Determine the (X, Y) coordinate at the center of the cell enclosing the given text.  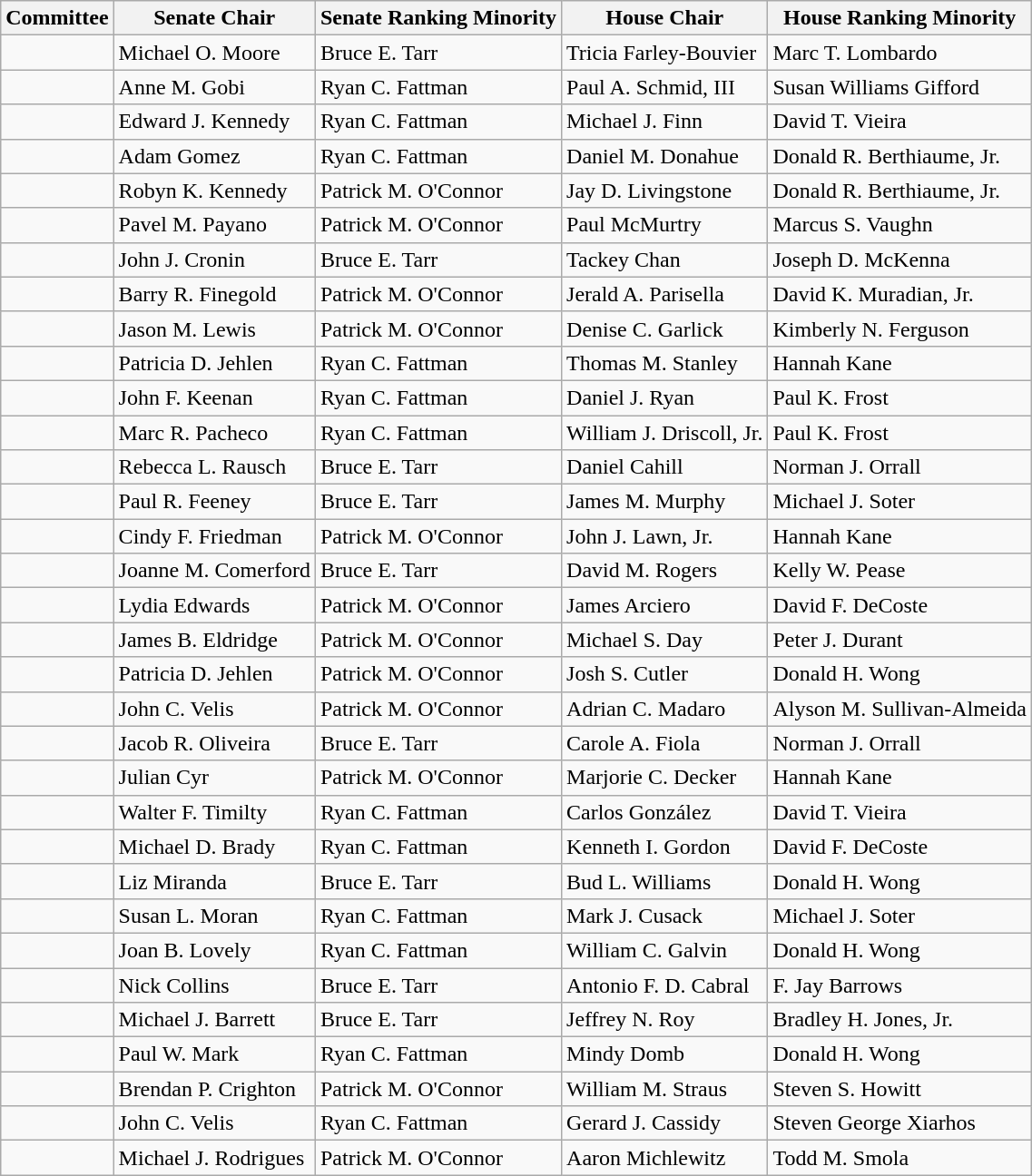
House Chair (664, 18)
Michael J. Barrett (214, 1020)
House Ranking Minority (899, 18)
Adam Gomez (214, 156)
Tricia Farley-Bouvier (664, 53)
Lydia Edwards (214, 605)
Josh S. Cutler (664, 674)
Michael J. Finn (664, 122)
John J. Lawn, Jr. (664, 536)
Marcus S. Vaughn (899, 225)
F. Jay Barrows (899, 985)
Paul R. Feeney (214, 502)
John F. Keenan (214, 397)
Michael S. Day (664, 640)
Rebecca L. Rausch (214, 467)
Tackey Chan (664, 260)
Liz Miranda (214, 881)
Anne M. Gobi (214, 87)
Joseph D. McKenna (899, 260)
Marc T. Lombardo (899, 53)
Steven George Xiarhos (899, 1123)
Jerald A. Parisella (664, 294)
Daniel J. Ryan (664, 397)
Susan L. Moran (214, 916)
Mindy Domb (664, 1054)
Gerard J. Cassidy (664, 1123)
Marc R. Pacheco (214, 433)
James Arciero (664, 605)
Thomas M. Stanley (664, 363)
Nick Collins (214, 985)
Senate Ranking Minority (437, 18)
Michael O. Moore (214, 53)
Jason M. Lewis (214, 328)
Cindy F. Friedman (214, 536)
William M. Straus (664, 1089)
Bud L. Williams (664, 881)
William C. Galvin (664, 950)
Alyson M. Sullivan-Almeida (899, 709)
Kenneth I. Gordon (664, 847)
Marjorie C. Decker (664, 778)
Jacob R. Oliveira (214, 743)
Antonio F. D. Cabral (664, 985)
Robyn K. Kennedy (214, 191)
Brendan P. Crighton (214, 1089)
John J. Cronin (214, 260)
Jeffrey N. Roy (664, 1020)
James M. Murphy (664, 502)
Denise C. Garlick (664, 328)
Michael D. Brady (214, 847)
Barry R. Finegold (214, 294)
Kimberly N. Ferguson (899, 328)
Carole A. Fiola (664, 743)
Mark J. Cusack (664, 916)
Committee (57, 18)
Daniel M. Donahue (664, 156)
Michael J. Rodrigues (214, 1158)
Edward J. Kennedy (214, 122)
Aaron Michlewitz (664, 1158)
Pavel M. Payano (214, 225)
Carlos González (664, 812)
Paul A. Schmid, III (664, 87)
Paul McMurtry (664, 225)
Kelly W. Pease (899, 571)
Jay D. Livingstone (664, 191)
Susan Williams Gifford (899, 87)
Daniel Cahill (664, 467)
Peter J. Durant (899, 640)
David K. Muradian, Jr. (899, 294)
Adrian C. Madaro (664, 709)
Julian Cyr (214, 778)
James B. Eldridge (214, 640)
Steven S. Howitt (899, 1089)
Todd M. Smola (899, 1158)
Walter F. Timilty (214, 812)
William J. Driscoll, Jr. (664, 433)
Bradley H. Jones, Jr. (899, 1020)
Joan B. Lovely (214, 950)
Joanne M. Comerford (214, 571)
Paul W. Mark (214, 1054)
David M. Rogers (664, 571)
Senate Chair (214, 18)
